Return the (x, y) coordinate for the center point of the cell that contains the specified text.  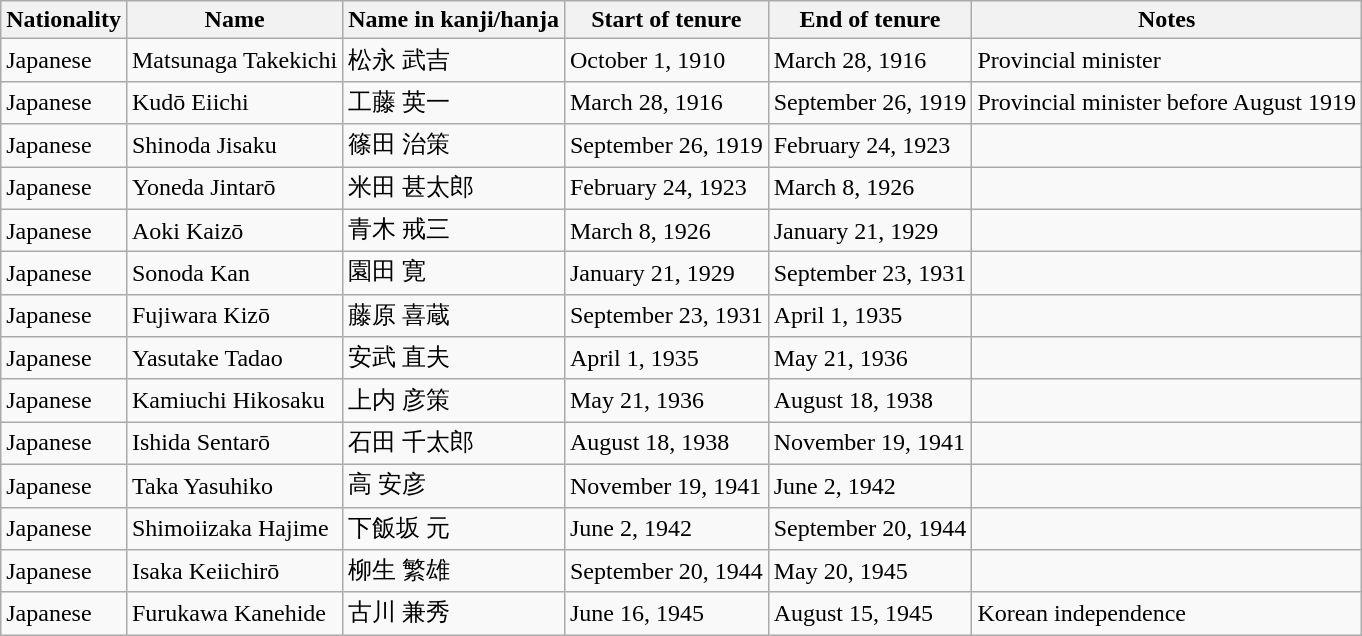
古川 兼秀 (454, 614)
柳生 繁雄 (454, 572)
Isaka Keiichirō (234, 572)
園田 寛 (454, 274)
Start of tenure (666, 20)
高 安彦 (454, 486)
Kudō Eiichi (234, 102)
上内 彦策 (454, 400)
Aoki Kaizō (234, 230)
Taka Yasuhiko (234, 486)
May 20, 1945 (870, 572)
石田 千太郎 (454, 444)
篠田 治策 (454, 146)
Kamiuchi Hikosaku (234, 400)
藤原 喜蔵 (454, 316)
Shimoiizaka Hajime (234, 528)
Nationality (64, 20)
松永 武吉 (454, 60)
Fujiwara Kizō (234, 316)
Provincial minister (1167, 60)
Matsunaga Takekichi (234, 60)
Name in kanji/hanja (454, 20)
米田 甚太郎 (454, 188)
Sonoda Kan (234, 274)
Ishida Sentarō (234, 444)
August 15, 1945 (870, 614)
Furukawa Kanehide (234, 614)
Provincial minister before August 1919 (1167, 102)
安武 直夫 (454, 358)
October 1, 1910 (666, 60)
June 16, 1945 (666, 614)
Yasutake Tadao (234, 358)
Yoneda Jintarō (234, 188)
Shinoda Jisaku (234, 146)
工藤 英一 (454, 102)
下飯坂 元 (454, 528)
Name (234, 20)
End of tenure (870, 20)
Korean independence (1167, 614)
Notes (1167, 20)
青木 戒三 (454, 230)
